Return the [x, y] coordinate for the center point of the cell that contains the specified text.  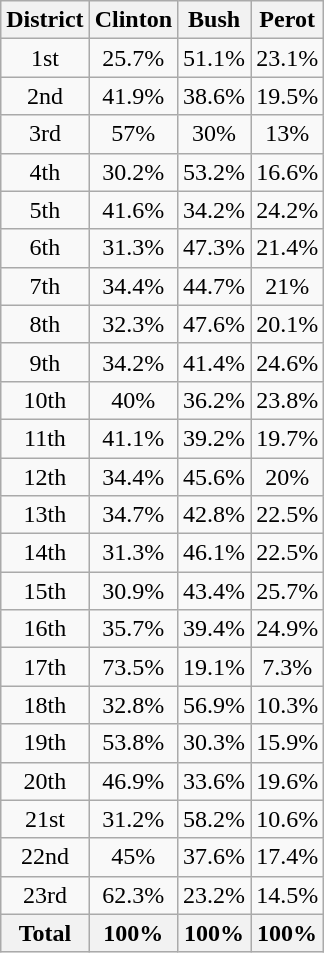
8th [45, 324]
23.1% [288, 58]
13th [45, 515]
19.1% [214, 667]
16th [45, 629]
15th [45, 591]
45.6% [214, 477]
Clinton [133, 20]
5th [45, 210]
33.6% [214, 781]
Perot [288, 20]
73.5% [133, 667]
45% [133, 857]
40% [133, 400]
37.6% [214, 857]
23.2% [214, 895]
39.4% [214, 629]
41.6% [133, 210]
7.3% [288, 667]
44.7% [214, 286]
56.9% [214, 705]
46.9% [133, 781]
30.2% [133, 172]
32.8% [133, 705]
53.8% [133, 743]
42.8% [214, 515]
36.2% [214, 400]
15.9% [288, 743]
17th [45, 667]
30.9% [133, 591]
18th [45, 705]
39.2% [214, 438]
19.5% [288, 96]
14th [45, 553]
51.1% [214, 58]
19.7% [288, 438]
53.2% [214, 172]
58.2% [214, 819]
38.6% [214, 96]
31.2% [133, 819]
57% [133, 134]
62.3% [133, 895]
41.1% [133, 438]
Total [45, 933]
30% [214, 134]
24.2% [288, 210]
43.4% [214, 591]
21st [45, 819]
21% [288, 286]
10.6% [288, 819]
17.4% [288, 857]
13% [288, 134]
23.8% [288, 400]
30.3% [214, 743]
24.9% [288, 629]
District [45, 20]
10th [45, 400]
3rd [45, 134]
46.1% [214, 553]
20% [288, 477]
12th [45, 477]
20.1% [288, 324]
24.6% [288, 362]
1st [45, 58]
11th [45, 438]
20th [45, 781]
6th [45, 248]
41.9% [133, 96]
41.4% [214, 362]
35.7% [133, 629]
19.6% [288, 781]
47.6% [214, 324]
47.3% [214, 248]
10.3% [288, 705]
4th [45, 172]
22nd [45, 857]
34.7% [133, 515]
14.5% [288, 895]
7th [45, 286]
23rd [45, 895]
19th [45, 743]
32.3% [133, 324]
9th [45, 362]
21.4% [288, 248]
16.6% [288, 172]
2nd [45, 96]
Bush [214, 20]
